From the cell containing the given text, extract its center point as [X, Y] coordinate. 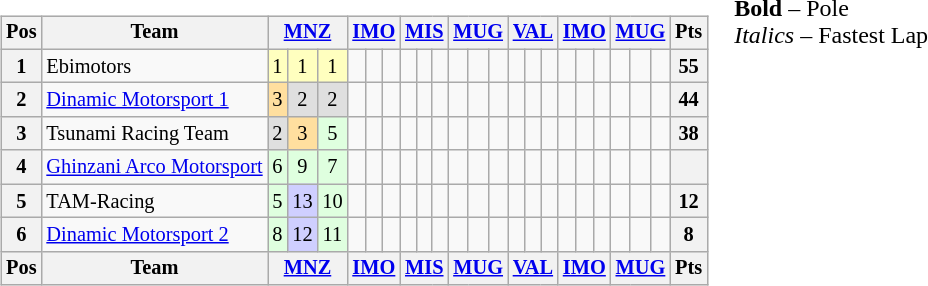
Dinamic Motorsport 1 [154, 100]
TAM-Racing [154, 201]
9 [302, 167]
Ghinzani Arco Motorsport [154, 167]
Ebimotors [154, 66]
44 [688, 100]
11 [332, 235]
10 [332, 201]
4 [21, 167]
55 [688, 66]
Dinamic Motorsport 2 [154, 235]
13 [302, 201]
Tsunami Racing Team [154, 134]
7 [332, 167]
38 [688, 134]
